Provide the (x, y) coordinate of the cell's center where the given text is located.  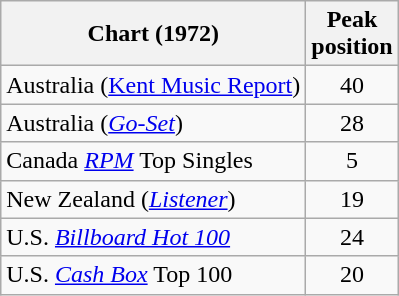
New Zealand (Listener) (154, 199)
Australia (Kent Music Report) (154, 85)
Canada RPM Top Singles (154, 161)
Peakposition (352, 34)
U.S. Billboard Hot 100 (154, 237)
19 (352, 199)
5 (352, 161)
20 (352, 275)
28 (352, 123)
40 (352, 85)
Australia (Go-Set) (154, 123)
24 (352, 237)
Chart (1972) (154, 34)
U.S. Cash Box Top 100 (154, 275)
